Detect which cell encompasses the target text, then output its (x, y) center coordinate. 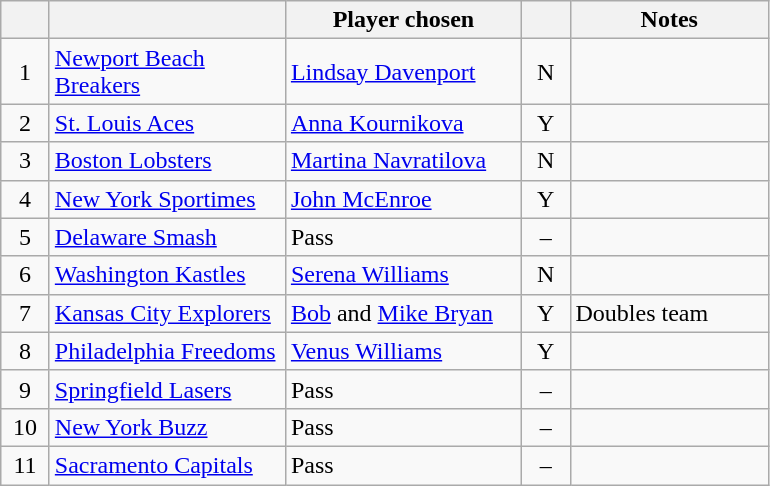
Delaware Smash (167, 237)
Venus Williams (403, 351)
John McEnroe (403, 199)
New York Buzz (167, 427)
Serena Williams (403, 275)
9 (26, 389)
6 (26, 275)
Newport Beach Breakers (167, 72)
3 (26, 161)
Kansas City Explorers (167, 313)
Doubles team (670, 313)
5 (26, 237)
Springfield Lasers (167, 389)
Bob and Mike Bryan (403, 313)
Martina Navratilova (403, 161)
Lindsay Davenport (403, 72)
Philadelphia Freedoms (167, 351)
Notes (670, 20)
New York Sportimes (167, 199)
2 (26, 123)
Boston Lobsters (167, 161)
10 (26, 427)
Player chosen (403, 20)
11 (26, 465)
Anna Kournikova (403, 123)
4 (26, 199)
Sacramento Capitals (167, 465)
1 (26, 72)
Washington Kastles (167, 275)
7 (26, 313)
8 (26, 351)
St. Louis Aces (167, 123)
